For the text-containing cell, return its midpoint in (x, y) coordinate format. 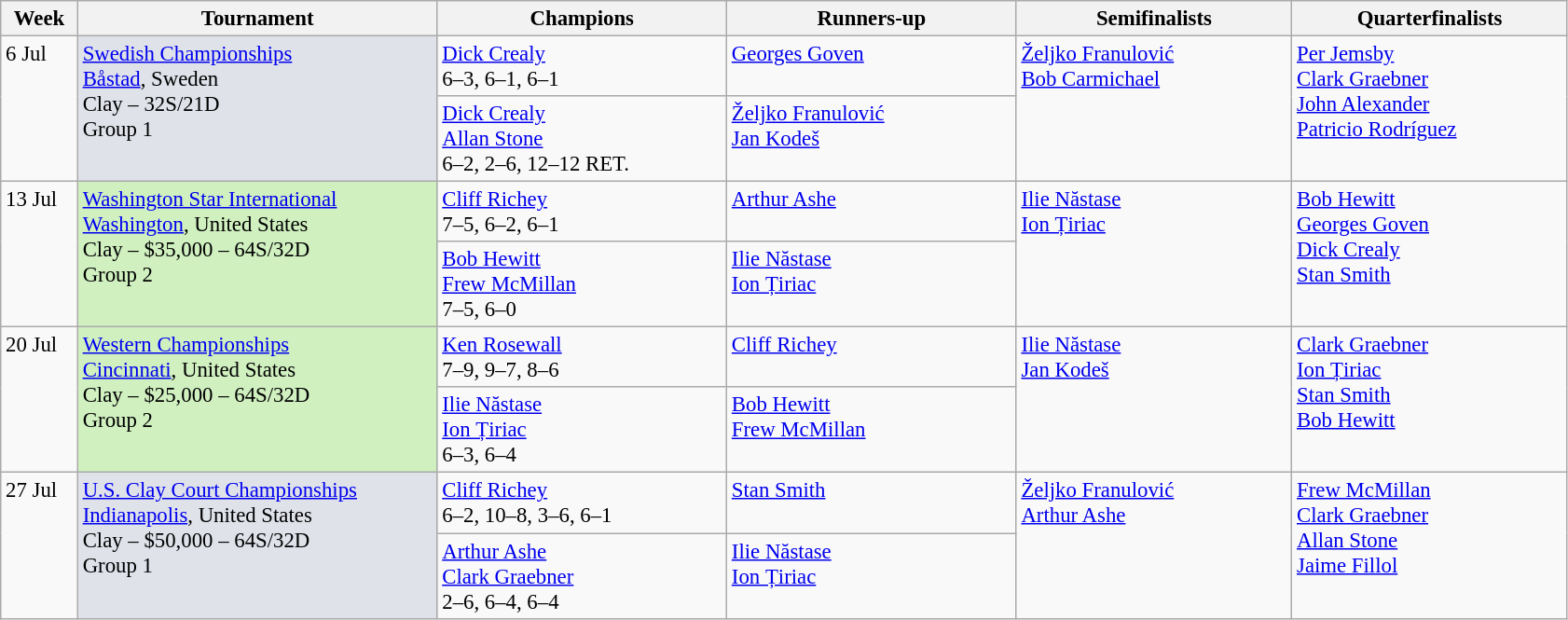
Bob Hewitt Georges Goven Dick Crealy Stan Smith (1430, 255)
Clark Graebner Ion Țiriac Stan Smith Bob Hewitt (1430, 400)
13 Jul (39, 255)
Cliff Richey 6–2, 10–8, 3–6, 6–1 (582, 503)
Arthur Ashe (873, 213)
Bob Hewitt Frew McMillan (873, 431)
Georges Goven (873, 67)
Ilie Năstase Ion Țiriac 6–3, 6–4 (582, 431)
27 Jul (39, 545)
Frew McMillan Clark Graebner Allan Stone Jaime Fillol (1430, 545)
Ilie Năstase Jan Kodeš (1154, 400)
Runners-up (873, 19)
Dick Crealy Allan Stone 6–2, 2–6, 12–12 RET. (582, 139)
Western Championships Cincinnati, United States Clay – $25,000 – 64S/32D Group 2 (257, 400)
Washington Star International Washington, United States Clay – $35,000 – 64S/32D Group 2 (257, 255)
Ken Rosewall 7–9, 9–7, 8–6 (582, 358)
U.S. Clay Court Championships Indianapolis, United States Clay – $50,000 – 64S/32D Group 1 (257, 545)
Stan Smith (873, 503)
20 Jul (39, 400)
Champions (582, 19)
Željko Franulović Arthur Ashe (1154, 545)
Dick Crealy 6–3, 6–1, 6–1 (582, 67)
Bob Hewitt Frew McMillan 7–5, 6–0 (582, 284)
Cliff Richey (873, 358)
Quarterfinalists (1430, 19)
Week (39, 19)
Swedish Championships Båstad, Sweden Clay – 32S/21D Group 1 (257, 109)
Cliff Richey 7–5, 6–2, 6–1 (582, 213)
Željko Franulović Bob Carmichael (1154, 109)
Per Jemsby Clark Graebner John Alexander Patricio Rodríguez (1430, 109)
Tournament (257, 19)
Arthur Ashe Clark Graebner 2–6, 6–4, 6–4 (582, 576)
6 Jul (39, 109)
Semifinalists (1154, 19)
Željko Franulović Jan Kodeš (873, 139)
